From the cell containing the given text, extract its center point as (X, Y) coordinate. 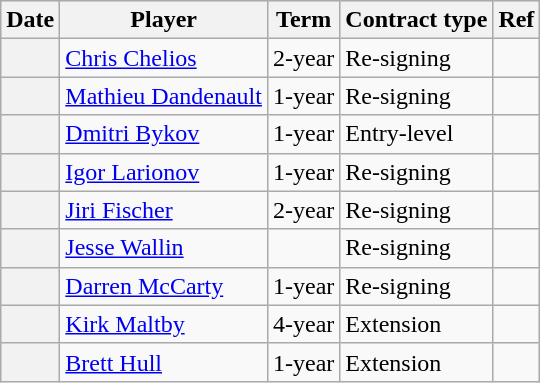
4-year (303, 324)
Date (30, 20)
Player (164, 20)
Contract type (416, 20)
Ref (516, 20)
Jesse Wallin (164, 248)
Darren McCarty (164, 286)
Entry-level (416, 134)
Brett Hull (164, 362)
Dmitri Bykov (164, 134)
Igor Larionov (164, 172)
Chris Chelios (164, 58)
Kirk Maltby (164, 324)
Term (303, 20)
Mathieu Dandenault (164, 96)
Jiri Fischer (164, 210)
